Scan for the cell matching the given text and deliver its (X, Y) coordinate at center. 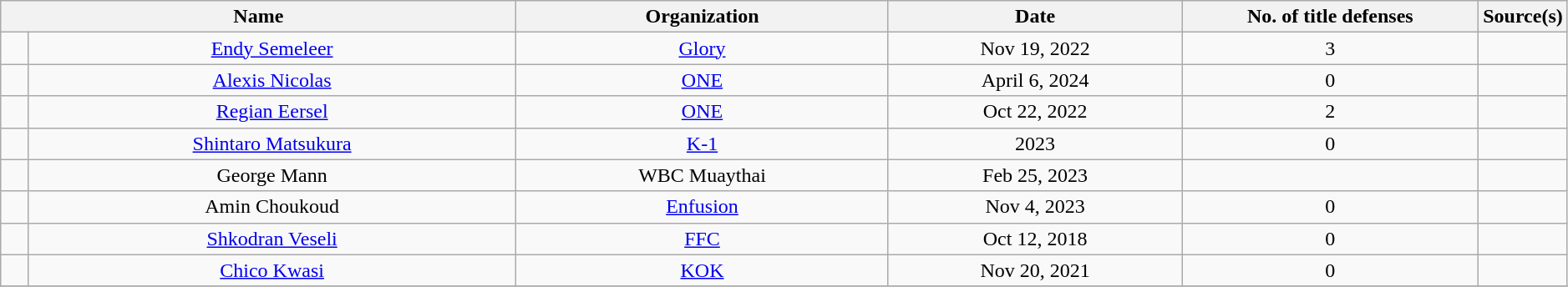
Nov 4, 2023 (1035, 207)
Endy Semeleer (272, 48)
Organization (702, 17)
2 (1330, 112)
Chico Kwasi (272, 270)
K-1 (702, 143)
Shkodran Veseli (272, 239)
Source(s) (1524, 17)
Name (259, 17)
Shintaro Matsukura (272, 143)
2023 (1035, 143)
Amin Choukoud (272, 207)
Oct 22, 2022 (1035, 112)
Nov 19, 2022 (1035, 48)
April 6, 2024 (1035, 80)
3 (1330, 48)
Oct 12, 2018 (1035, 239)
Enfusion (702, 207)
Alexis Nicolas (272, 80)
Regian Eersel (272, 112)
KOK (702, 270)
Date (1035, 17)
George Mann (272, 175)
FFC (702, 239)
No. of title defenses (1330, 17)
Feb 25, 2023 (1035, 175)
WBC Muaythai (702, 175)
Glory (702, 48)
Nov 20, 2021 (1035, 270)
